Locate the cell with the specified text and output its [x, y] center coordinate. 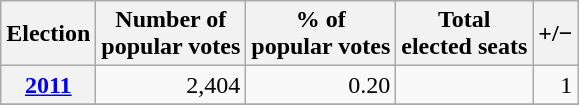
Election [48, 34]
Number ofpopular votes [171, 34]
% ofpopular votes [321, 34]
+/− [556, 34]
Totalelected seats [464, 34]
2,404 [171, 85]
0.20 [321, 85]
1 [556, 85]
2011 [48, 85]
